Provide the [X, Y] coordinate of the cell's center where the given text is located.  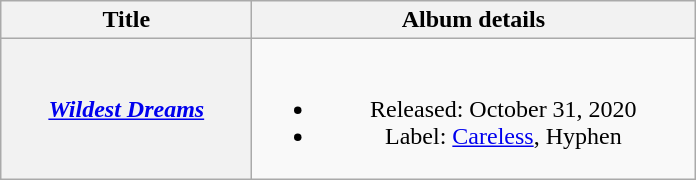
Released: October 31, 2020 Label: Careless, Hyphen [474, 109]
Wildest Dreams [126, 109]
Title [126, 20]
Album details [474, 20]
